From the cell containing the given text, extract its center point as (x, y) coordinate. 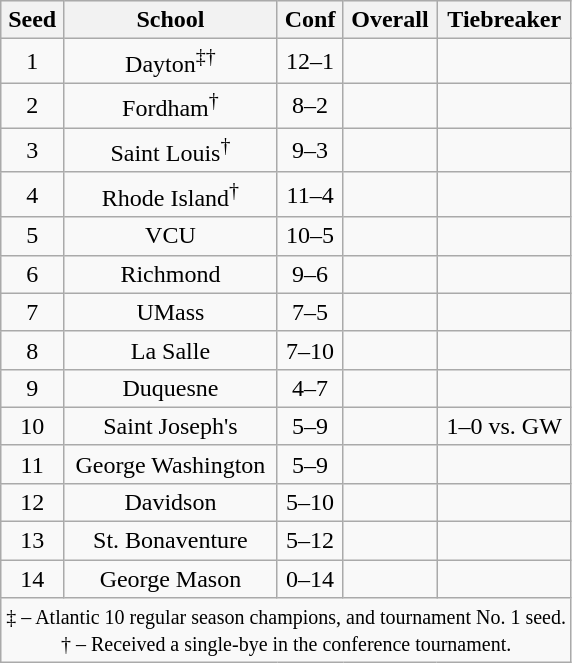
Saint Joseph's (171, 426)
Richmond (171, 274)
George Mason (171, 579)
4 (32, 194)
1 (32, 62)
12 (32, 502)
7–10 (310, 350)
12–1 (310, 62)
Fordham† (171, 106)
10–5 (310, 236)
Rhode Island† (171, 194)
Tiebreaker (504, 20)
Saint Louis† (171, 150)
6 (32, 274)
3 (32, 150)
Conf (310, 20)
Duquesne (171, 388)
5–10 (310, 502)
10 (32, 426)
2 (32, 106)
1–0 vs. GW (504, 426)
8–2 (310, 106)
5–12 (310, 541)
Overall (390, 20)
La Salle (171, 350)
Davidson (171, 502)
VCU (171, 236)
14 (32, 579)
11–4 (310, 194)
George Washington (171, 464)
St. Bonaventure (171, 541)
4–7 (310, 388)
UMass (171, 312)
Dayton‡† (171, 62)
Seed (32, 20)
9 (32, 388)
11 (32, 464)
9–3 (310, 150)
7 (32, 312)
‡ – Atlantic 10 regular season champions, and tournament No. 1 seed.† – Received a single-bye in the conference tournament. (286, 630)
0–14 (310, 579)
13 (32, 541)
School (171, 20)
8 (32, 350)
7–5 (310, 312)
5 (32, 236)
9–6 (310, 274)
